Output the (X, Y) coordinate of the center of the cell containing the given text.  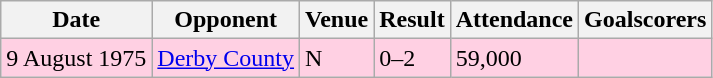
N (337, 58)
0–2 (412, 58)
Result (412, 20)
Venue (337, 20)
9 August 1975 (76, 58)
Opponent (226, 20)
59,000 (514, 58)
Attendance (514, 20)
Date (76, 20)
Goalscorers (646, 20)
Derby County (226, 58)
